Return [X, Y] of the center of cell containing provided text 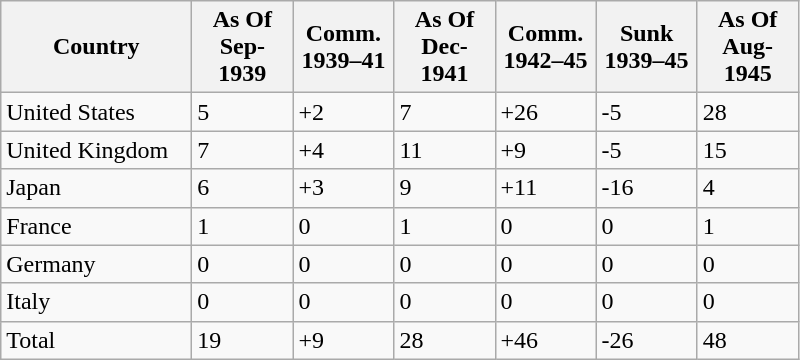
Country [96, 47]
Italy [96, 302]
France [96, 226]
Comm. 1942–45 [546, 47]
Comm. 1939–41 [344, 47]
19 [242, 340]
United States [96, 112]
As Of Aug-1945 [748, 47]
+4 [344, 150]
-16 [646, 188]
Germany [96, 264]
-26 [646, 340]
Japan [96, 188]
Total [96, 340]
+11 [546, 188]
4 [748, 188]
+3 [344, 188]
11 [444, 150]
+2 [344, 112]
6 [242, 188]
48 [748, 340]
Sunk 1939–45 [646, 47]
As Of Dec-1941 [444, 47]
United Kingdom [96, 150]
As Of Sep-1939 [242, 47]
+46 [546, 340]
5 [242, 112]
+26 [546, 112]
9 [444, 188]
15 [748, 150]
